Find where the given text appears and provide that cell's center as (X, Y) coordinate. 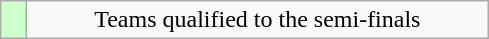
Teams qualified to the semi-finals (258, 20)
